Pinpoint the cell where the given text exists, returning its (X, Y) midpoint coordinate. 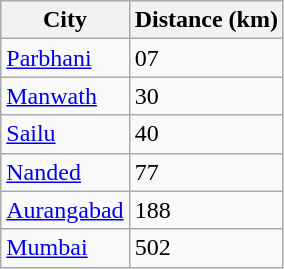
City (65, 20)
Mumbai (65, 248)
77 (206, 172)
502 (206, 248)
Sailu (65, 134)
30 (206, 96)
Distance (km) (206, 20)
Nanded (65, 172)
07 (206, 58)
Aurangabad (65, 210)
188 (206, 210)
Manwath (65, 96)
40 (206, 134)
Parbhani (65, 58)
